Search for the cell housing the specified text and yield its (x, y) center coordinate. 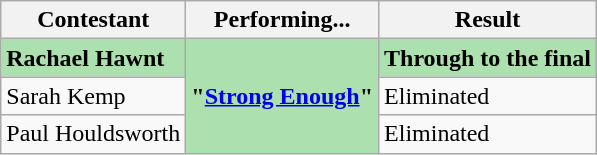
Sarah Kemp (94, 96)
Contestant (94, 20)
Result (488, 20)
Through to the final (488, 58)
Paul Houldsworth (94, 134)
Rachael Hawnt (94, 58)
"Strong Enough" (282, 96)
Performing... (282, 20)
